Locate the cell with the specified text and output its [X, Y] center coordinate. 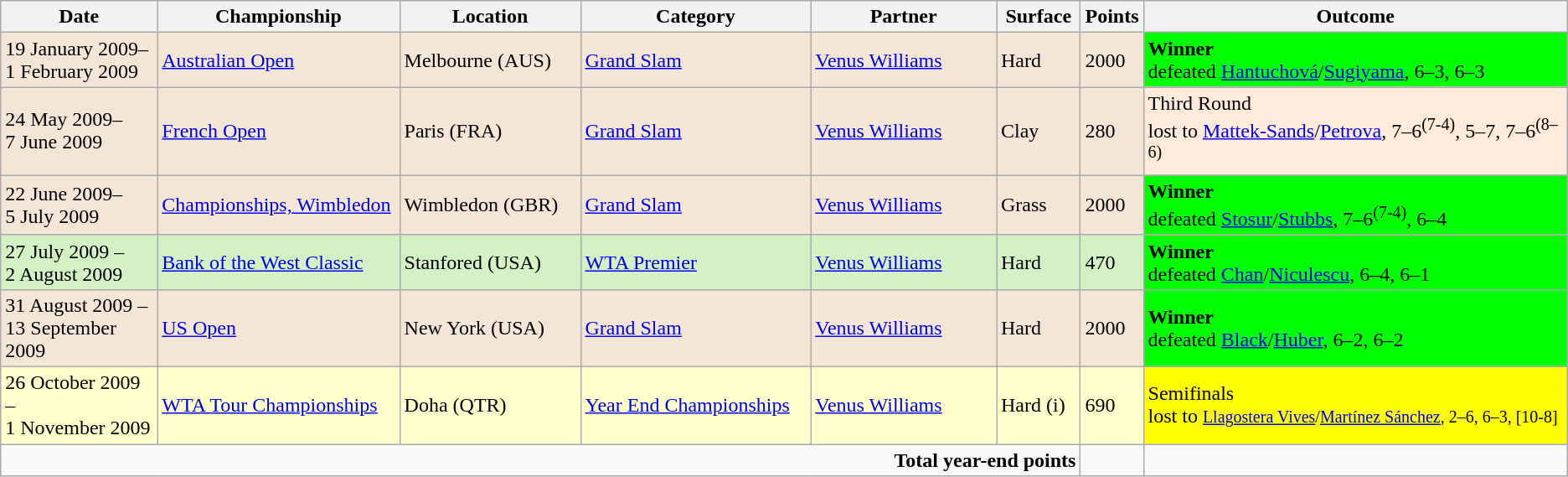
470 [1112, 262]
US Open [278, 329]
Wimbledon (GBR) [490, 205]
Surface [1039, 17]
Outcome [1355, 17]
26 October 2009 –1 November 2009 [79, 406]
Partner [904, 17]
Total year-end points [541, 460]
Stanfored (USA) [490, 262]
Semifinals lost to Llagostera Vives/Martínez Sánchez, 2–6, 6–3, [10-8] [1355, 406]
Australian Open [278, 60]
Hard (i) [1039, 406]
24 May 2009–7 June 2009 [79, 131]
Winner defeated Black/Huber, 6–2, 6–2 [1355, 329]
Championship [278, 17]
Melbourne (AUS) [490, 60]
Category [695, 17]
19 January 2009–1 February 2009 [79, 60]
22 June 2009–5 July 2009 [79, 205]
Date [79, 17]
Points [1112, 17]
WTA Premier [695, 262]
Winner defeated Chan/Niculescu, 6–4, 6–1 [1355, 262]
280 [1112, 131]
Year End Championships [695, 406]
27 July 2009 –2 August 2009 [79, 262]
Doha (QTR) [490, 406]
Winner defeated Stosur/Stubbs, 7–6(7-4), 6–4 [1355, 205]
Paris (FRA) [490, 131]
690 [1112, 406]
Bank of the West Classic [278, 262]
Winner defeated Hantuchová/Sugiyama, 6–3, 6–3 [1355, 60]
New York (USA) [490, 329]
Grass [1039, 205]
WTA Tour Championships [278, 406]
Clay [1039, 131]
Third Round lost to Mattek-Sands/Petrova, 7–6(7-4), 5–7, 7–6(8–6) [1355, 131]
French Open [278, 131]
Location [490, 17]
Championships, Wimbledon [278, 205]
31 August 2009 –13 September 2009 [79, 329]
